Detect which cell encompasses the target text, then output its [x, y] center coordinate. 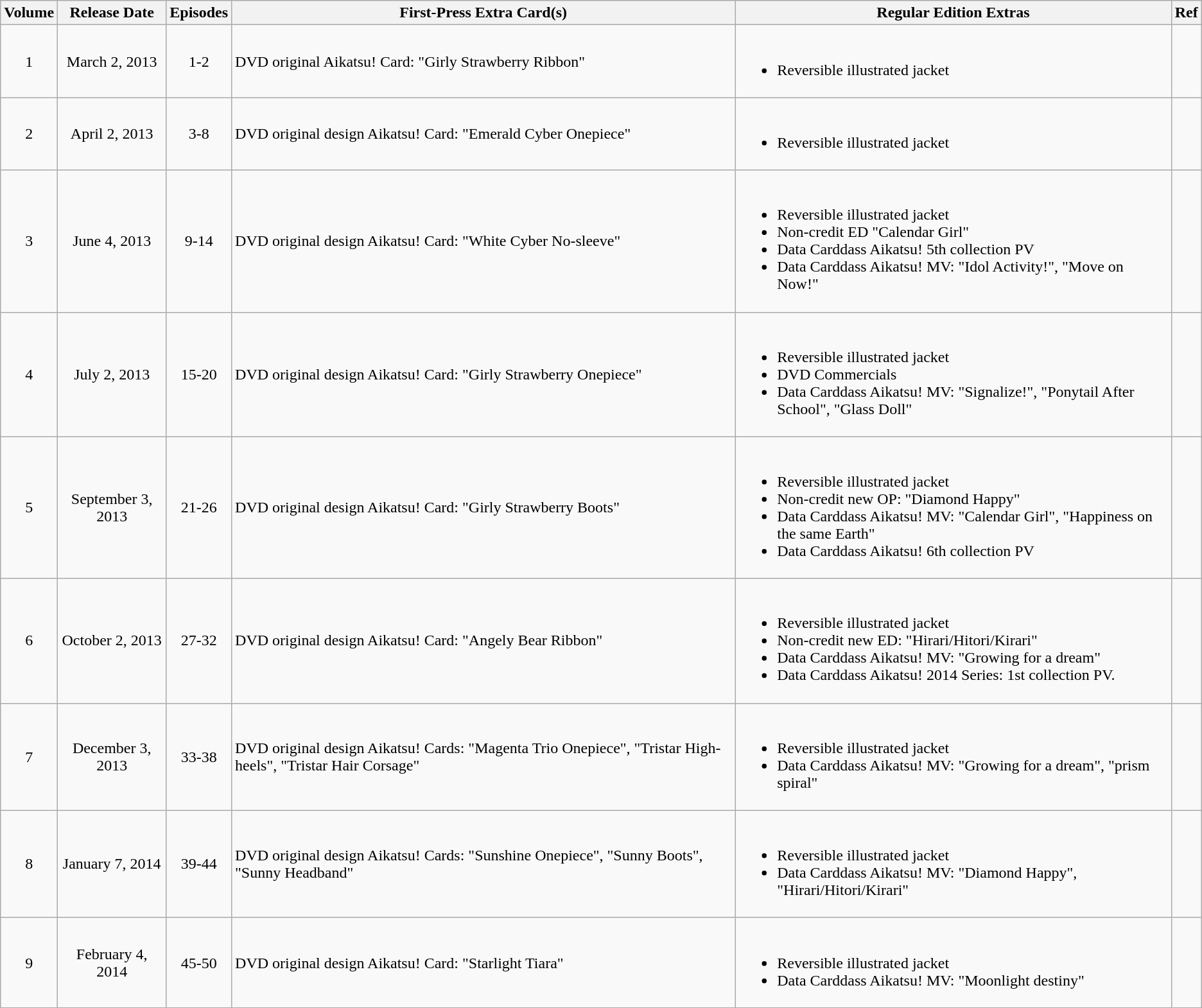
October 2, 2013 [112, 641]
Reversible illustrated jacketData Carddass Aikatsu! MV: "Growing for a dream", "prism spiral" [953, 756]
9 [30, 962]
9-14 [199, 241]
15-20 [199, 374]
DVD original design Aikatsu! Card: "White Cyber No-sleeve" [483, 241]
4 [30, 374]
April 2, 2013 [112, 134]
45-50 [199, 962]
8 [30, 864]
1-2 [199, 62]
January 7, 2014 [112, 864]
DVD original design Aikatsu! Card: "Starlight Tiara" [483, 962]
Ref [1187, 13]
6 [30, 641]
Volume [30, 13]
December 3, 2013 [112, 756]
DVD original design Aikatsu! Card: "Angely Bear Ribbon" [483, 641]
July 2, 2013 [112, 374]
February 4, 2014 [112, 962]
Regular Edition Extras [953, 13]
3-8 [199, 134]
Reversible illustrated jacketData Carddass Aikatsu! MV: "Moonlight destiny" [953, 962]
September 3, 2013 [112, 507]
DVD original Aikatsu! Card: "Girly Strawberry Ribbon" [483, 62]
Reversible illustrated jacketDVD CommercialsData Carddass Aikatsu! MV: "Signalize!", "Ponytail After School", "Glass Doll" [953, 374]
33-38 [199, 756]
DVD original design Aikatsu! Card: "Emerald Cyber Onepiece" [483, 134]
June 4, 2013 [112, 241]
DVD original design Aikatsu! Cards: "Magenta Trio Onepiece", "Tristar High-heels", "Tristar Hair Corsage" [483, 756]
5 [30, 507]
Reversible illustrated jacketData Carddass Aikatsu! MV: "Diamond Happy", "Hirari/Hitori/Kirari" [953, 864]
Release Date [112, 13]
3 [30, 241]
Episodes [199, 13]
1 [30, 62]
39-44 [199, 864]
March 2, 2013 [112, 62]
7 [30, 756]
DVD original design Aikatsu! Card: "Girly Strawberry Boots" [483, 507]
DVD original design Aikatsu! Cards: "Sunshine Onepiece", "Sunny Boots", "Sunny Headband" [483, 864]
DVD original design Aikatsu! Card: "Girly Strawberry Onepiece" [483, 374]
2 [30, 134]
21-26 [199, 507]
First-Press Extra Card(s) [483, 13]
27-32 [199, 641]
